For the text-containing cell, return its midpoint in [X, Y] coordinate format. 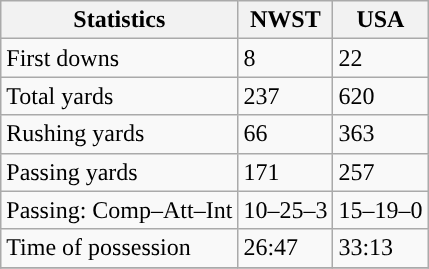
26:47 [286, 248]
15–19–0 [380, 210]
8 [286, 58]
10–25–3 [286, 210]
Passing: Comp–Att–Int [120, 210]
Rushing yards [120, 134]
Time of possession [120, 248]
257 [380, 172]
363 [380, 134]
22 [380, 58]
First downs [120, 58]
171 [286, 172]
NWST [286, 20]
66 [286, 134]
Total yards [120, 96]
Statistics [120, 20]
620 [380, 96]
USA [380, 20]
Passing yards [120, 172]
33:13 [380, 248]
237 [286, 96]
